Capture the cell that displays the provided text and extract its (X, Y) central coordinate. 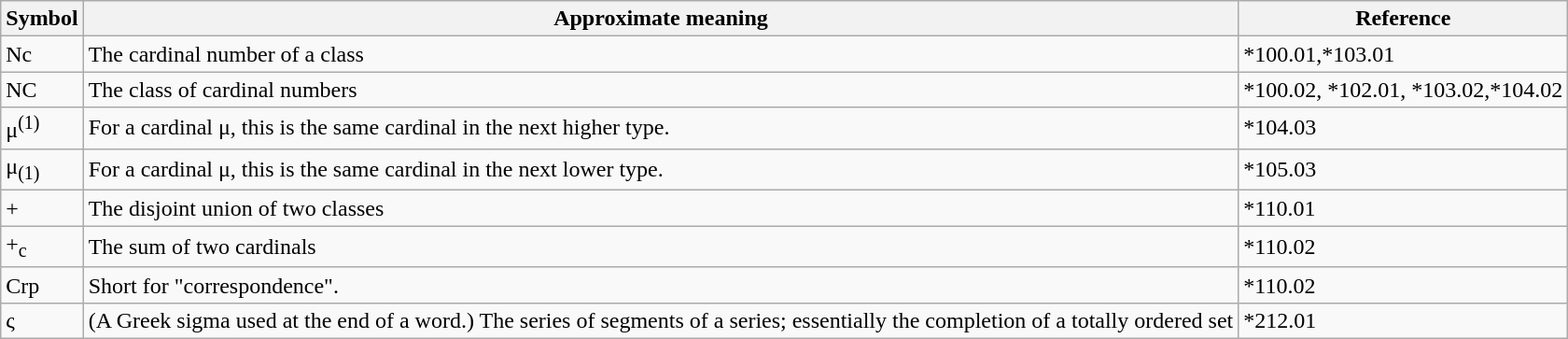
*212.01 (1404, 320)
ς (42, 320)
*105.03 (1404, 169)
*100.01,*103.01 (1404, 54)
Short for "correspondence". (661, 285)
Nc (42, 54)
+c (42, 247)
The cardinal number of a class (661, 54)
(A Greek sigma used at the end of a word.) The series of segments of a series; essentially the completion of a totally ordered set (661, 320)
NC (42, 90)
+ (42, 208)
Reference (1404, 19)
*100.02, *102.01, *103.02,*104.02 (1404, 90)
Approximate meaning (661, 19)
*104.03 (1404, 129)
Symbol (42, 19)
The sum of two cardinals (661, 247)
Crp (42, 285)
For a cardinal μ, this is the same cardinal in the next lower type. (661, 169)
The disjoint union of two classes (661, 208)
The class of cardinal numbers (661, 90)
*110.01 (1404, 208)
For a cardinal μ, this is the same cardinal in the next higher type. (661, 129)
